Provide the (X, Y) coordinate of the cell's center where the given text is located.  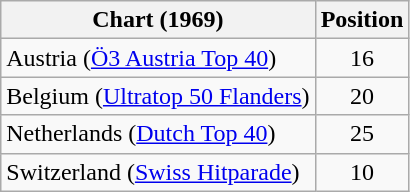
Austria (Ö3 Austria Top 40) (158, 58)
Position (362, 20)
Belgium (Ultratop 50 Flanders) (158, 96)
25 (362, 134)
20 (362, 96)
10 (362, 172)
Netherlands (Dutch Top 40) (158, 134)
16 (362, 58)
Chart (1969) (158, 20)
Switzerland (Swiss Hitparade) (158, 172)
